Capture the cell that displays the provided text and extract its [x, y] central coordinate. 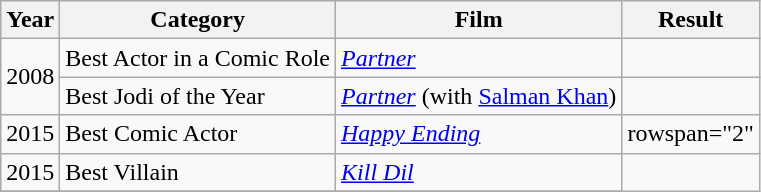
2008 [30, 77]
Partner (with Salman Khan) [479, 96]
Happy Ending [479, 134]
Best Comic Actor [198, 134]
rowspan="2" [691, 134]
Best Actor in a Comic Role [198, 58]
Best Villain [198, 172]
Best Jodi of the Year [198, 96]
Year [30, 20]
Category [198, 20]
Partner [479, 58]
Film [479, 20]
Kill Dil [479, 172]
Result [691, 20]
